Find where the given text appears and provide that cell's center as [X, Y] coordinate. 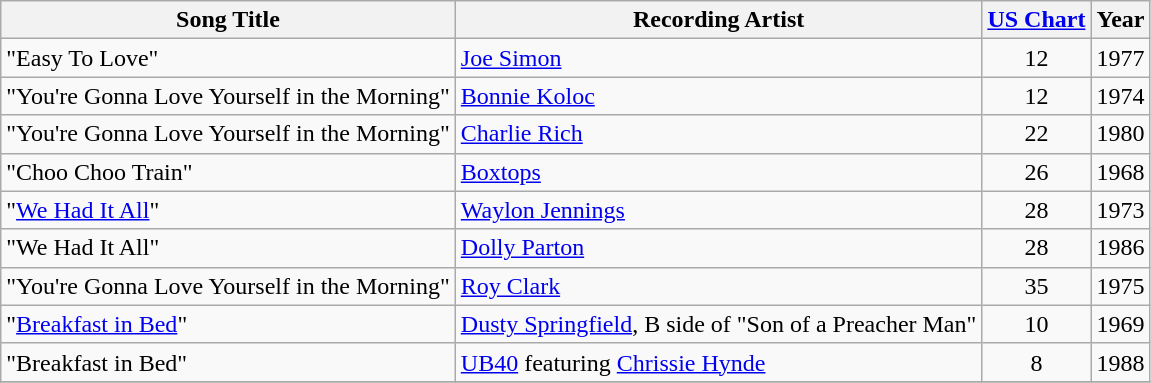
Charlie Rich [718, 134]
1975 [1120, 286]
35 [1036, 286]
1980 [1120, 134]
1986 [1120, 248]
Recording Artist [718, 20]
"Easy To Love" [228, 58]
1988 [1120, 362]
10 [1036, 324]
Waylon Jennings [718, 210]
Roy Clark [718, 286]
Dusty Springfield, B side of "Son of a Preacher Man" [718, 324]
1977 [1120, 58]
Year [1120, 20]
Dolly Parton [718, 248]
Song Title [228, 20]
Boxtops [718, 172]
22 [1036, 134]
8 [1036, 362]
1973 [1120, 210]
1969 [1120, 324]
Bonnie Koloc [718, 96]
UB40 featuring Chrissie Hynde [718, 362]
1974 [1120, 96]
US Chart [1036, 20]
Joe Simon [718, 58]
26 [1036, 172]
1968 [1120, 172]
"Choo Choo Train" [228, 172]
